From the cell containing the given text, extract its center point as (x, y) coordinate. 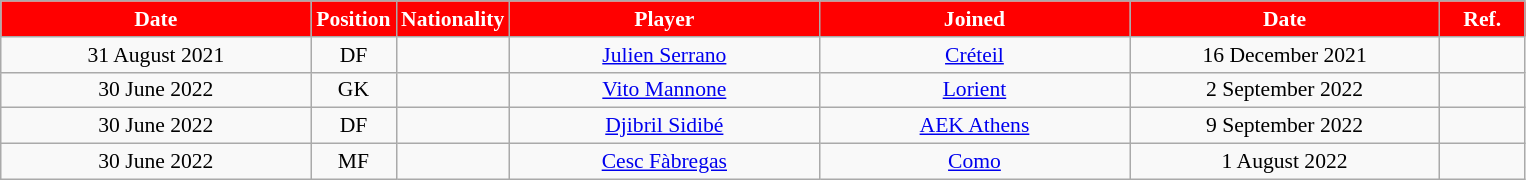
Ref. (1482, 19)
Lorient (974, 90)
Julien Serrano (664, 55)
Joined (974, 19)
GK (354, 90)
Djibril Sidibé (664, 126)
Créteil (974, 55)
Cesc Fàbregas (664, 162)
9 September 2022 (1285, 126)
16 December 2021 (1285, 55)
2 September 2022 (1285, 90)
1 August 2022 (1285, 162)
31 August 2021 (156, 55)
Player (664, 19)
Nationality (452, 19)
Position (354, 19)
Vito Mannone (664, 90)
Como (974, 162)
MF (354, 162)
AEK Athens (974, 126)
